Output the [x, y] coordinate of the center of the cell containing the given text.  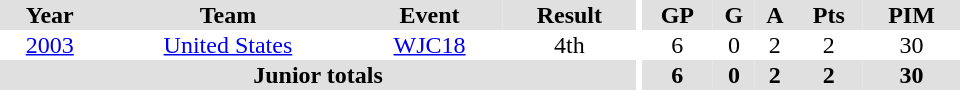
GP [678, 15]
2003 [50, 45]
Junior totals [318, 75]
Result [570, 15]
Event [429, 15]
PIM [912, 15]
Year [50, 15]
A [775, 15]
Team [228, 15]
4th [570, 45]
United States [228, 45]
Pts [829, 15]
G [734, 15]
WJC18 [429, 45]
